From the cell containing the given text, extract its center point as [x, y] coordinate. 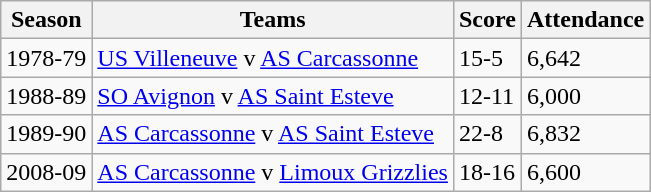
6,000 [585, 96]
AS Carcassonne v AS Saint Esteve [273, 134]
Season [46, 20]
15-5 [487, 58]
2008-09 [46, 172]
Teams [273, 20]
1978-79 [46, 58]
US Villeneuve v AS Carcassonne [273, 58]
SO Avignon v AS Saint Esteve [273, 96]
6,642 [585, 58]
AS Carcassonne v Limoux Grizzlies [273, 172]
1988-89 [46, 96]
18-16 [487, 172]
12-11 [487, 96]
Score [487, 20]
Attendance [585, 20]
22-8 [487, 134]
1989-90 [46, 134]
6,600 [585, 172]
6,832 [585, 134]
